Find where the given text appears and provide that cell's center as (X, Y) coordinate. 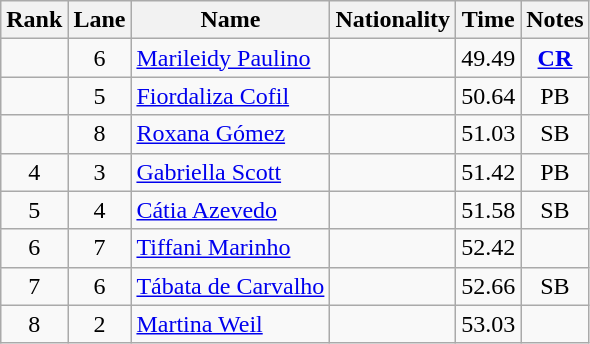
Roxana Gómez (230, 134)
51.58 (488, 210)
Rank (34, 20)
52.66 (488, 286)
52.42 (488, 248)
Marileidy Paulino (230, 58)
Name (230, 20)
Notes (555, 20)
Lane (100, 20)
Tábata de Carvalho (230, 286)
Gabriella Scott (230, 172)
Nationality (393, 20)
Tiffani Marinho (230, 248)
Fiordaliza Cofil (230, 96)
Time (488, 20)
Cátia Azevedo (230, 210)
49.49 (488, 58)
53.03 (488, 324)
51.42 (488, 172)
50.64 (488, 96)
CR (555, 58)
3 (100, 172)
Martina Weil (230, 324)
51.03 (488, 134)
2 (100, 324)
